Provide the (x, y) coordinate of the cell's center where the given text is located.  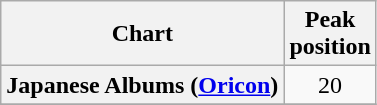
Peakposition (330, 34)
20 (330, 85)
Chart (142, 34)
Japanese Albums (Oricon) (142, 85)
